Search for the cell housing the specified text and yield its [X, Y] center coordinate. 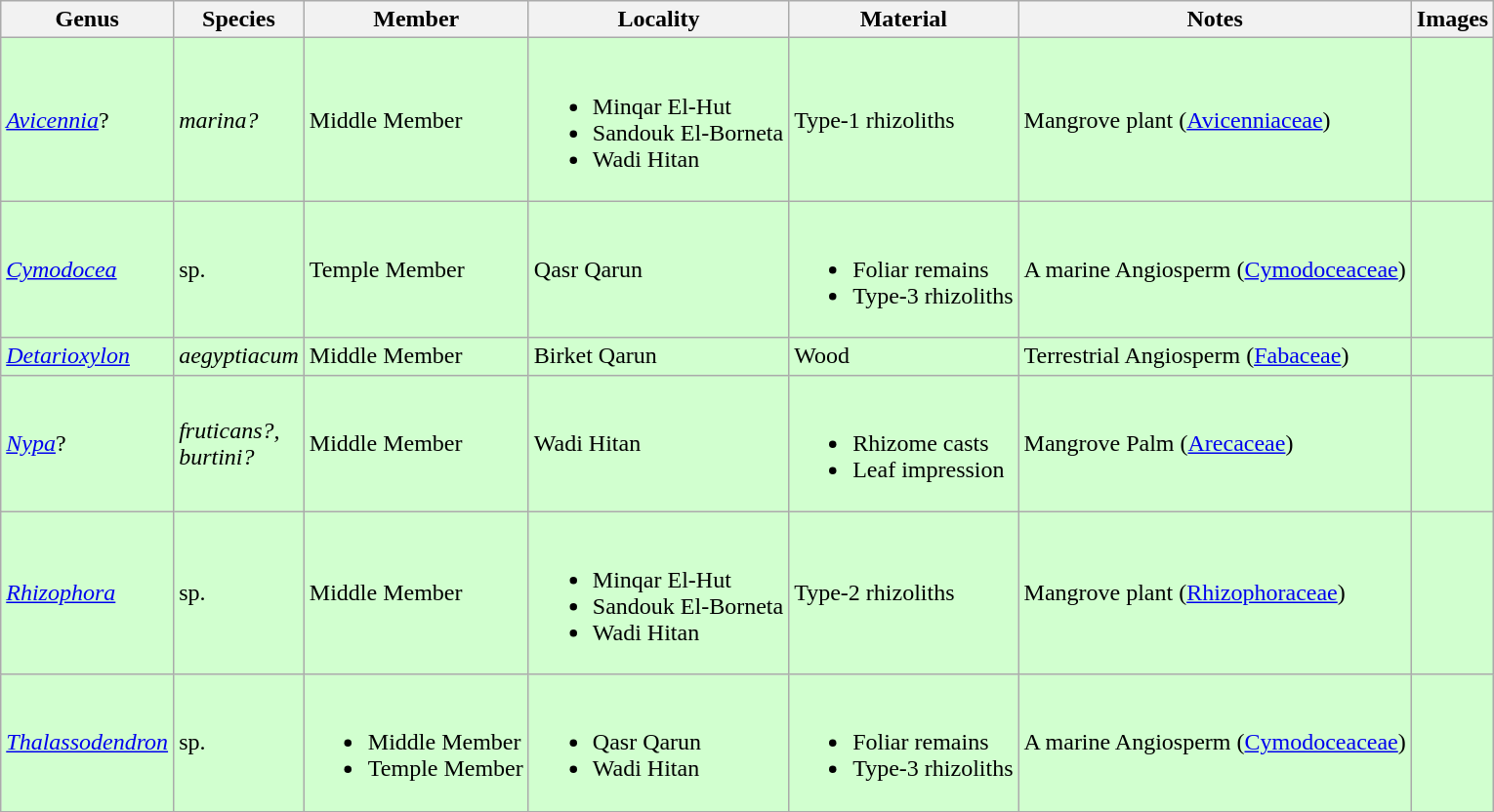
Birket Qarun [658, 356]
Mangrove Palm (Arecaceae) [1215, 443]
Images [1452, 20]
Locality [658, 20]
Type-1 rhizoliths [904, 119]
Qasr QarunWadi Hitan [658, 743]
Wood [904, 356]
Rhizophora [88, 593]
aegyptiacum [239, 356]
Genus [88, 20]
Middle MemberTemple Member [416, 743]
Cymodocea [88, 269]
Mangrove plant (Avicenniaceae) [1215, 119]
Mangrove plant (Rhizophoraceae) [1215, 593]
Qasr Qarun [658, 269]
Rhizome castsLeaf impression [904, 443]
Type-2 rhizoliths [904, 593]
Temple Member [416, 269]
Detarioxylon [88, 356]
fruticans?,burtini? [239, 443]
Member [416, 20]
Nypa? [88, 443]
Notes [1215, 20]
Avicennia? [88, 119]
Wadi Hitan [658, 443]
Material [904, 20]
Species [239, 20]
marina? [239, 119]
Terrestrial Angiosperm (Fabaceae) [1215, 356]
Thalassodendron [88, 743]
